From the cell containing the given text, extract its center point as [X, Y] coordinate. 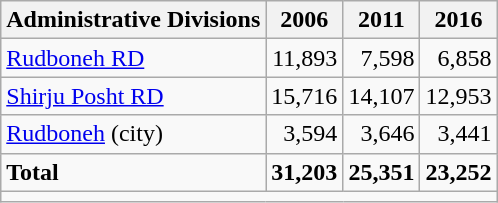
14,107 [382, 96]
12,953 [458, 96]
3,441 [458, 134]
Shirju Posht RD [134, 96]
11,893 [304, 58]
2016 [458, 20]
15,716 [304, 96]
3,646 [382, 134]
25,351 [382, 172]
6,858 [458, 58]
Administrative Divisions [134, 20]
Total [134, 172]
3,594 [304, 134]
2011 [382, 20]
31,203 [304, 172]
7,598 [382, 58]
Rudboneh RD [134, 58]
Rudboneh (city) [134, 134]
2006 [304, 20]
23,252 [458, 172]
